Return the (x, y) coordinate for the center point of the cell that contains the specified text.  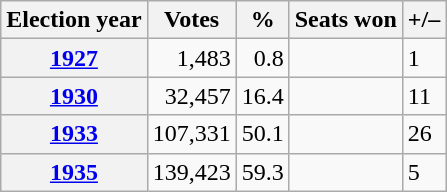
59.3 (262, 172)
1935 (74, 172)
107,331 (192, 134)
Seats won (346, 20)
1,483 (192, 58)
139,423 (192, 172)
26 (424, 134)
% (262, 20)
32,457 (192, 96)
11 (424, 96)
Votes (192, 20)
0.8 (262, 58)
50.1 (262, 134)
1930 (74, 96)
5 (424, 172)
1927 (74, 58)
16.4 (262, 96)
1933 (74, 134)
Election year (74, 20)
+/– (424, 20)
1 (424, 58)
